Locate the cell with the specified text and output its (X, Y) center coordinate. 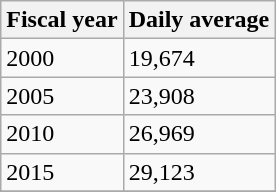
2005 (62, 96)
Daily average (199, 20)
26,969 (199, 134)
Fiscal year (62, 20)
2015 (62, 172)
2010 (62, 134)
2000 (62, 58)
29,123 (199, 172)
19,674 (199, 58)
23,908 (199, 96)
